Find where the given text appears and provide that cell's center as (x, y) coordinate. 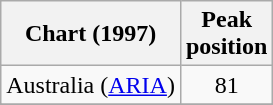
81 (226, 85)
Chart (1997) (91, 34)
Australia (ARIA) (91, 85)
Peak position (226, 34)
